Detect which cell encompasses the target text, then output its (x, y) center coordinate. 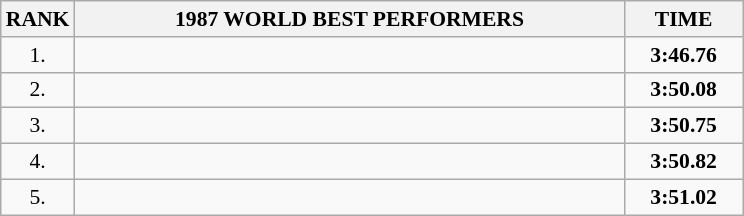
3:46.76 (684, 55)
3. (38, 126)
1. (38, 55)
3:50.08 (684, 90)
TIME (684, 19)
3:50.82 (684, 162)
5. (38, 197)
RANK (38, 19)
3:50.75 (684, 126)
3:51.02 (684, 197)
1987 WORLD BEST PERFORMERS (349, 19)
2. (38, 90)
4. (38, 162)
